Return (X, Y) of the center of cell containing provided text 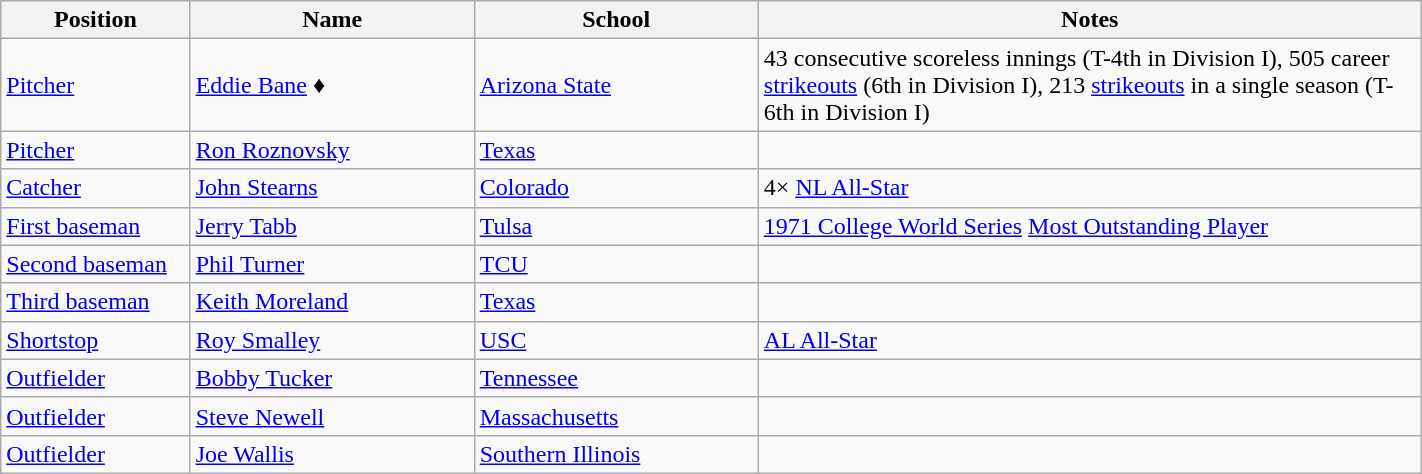
Third baseman (96, 302)
Keith Moreland (332, 302)
AL All-Star (1090, 340)
Arizona State (616, 85)
Joe Wallis (332, 454)
Jerry Tabb (332, 226)
Name (332, 20)
USC (616, 340)
Phil Turner (332, 264)
Shortstop (96, 340)
TCU (616, 264)
Colorado (616, 188)
Steve Newell (332, 416)
Eddie Bane ♦ (332, 85)
Roy Smalley (332, 340)
Position (96, 20)
Catcher (96, 188)
Second baseman (96, 264)
Southern Illinois (616, 454)
Tennessee (616, 378)
Notes (1090, 20)
First baseman (96, 226)
4× NL All-Star (1090, 188)
Bobby Tucker (332, 378)
John Stearns (332, 188)
Massachusetts (616, 416)
Tulsa (616, 226)
1971 College World Series Most Outstanding Player (1090, 226)
School (616, 20)
Ron Roznovsky (332, 150)
